Capture the cell that displays the provided text and extract its [X, Y] central coordinate. 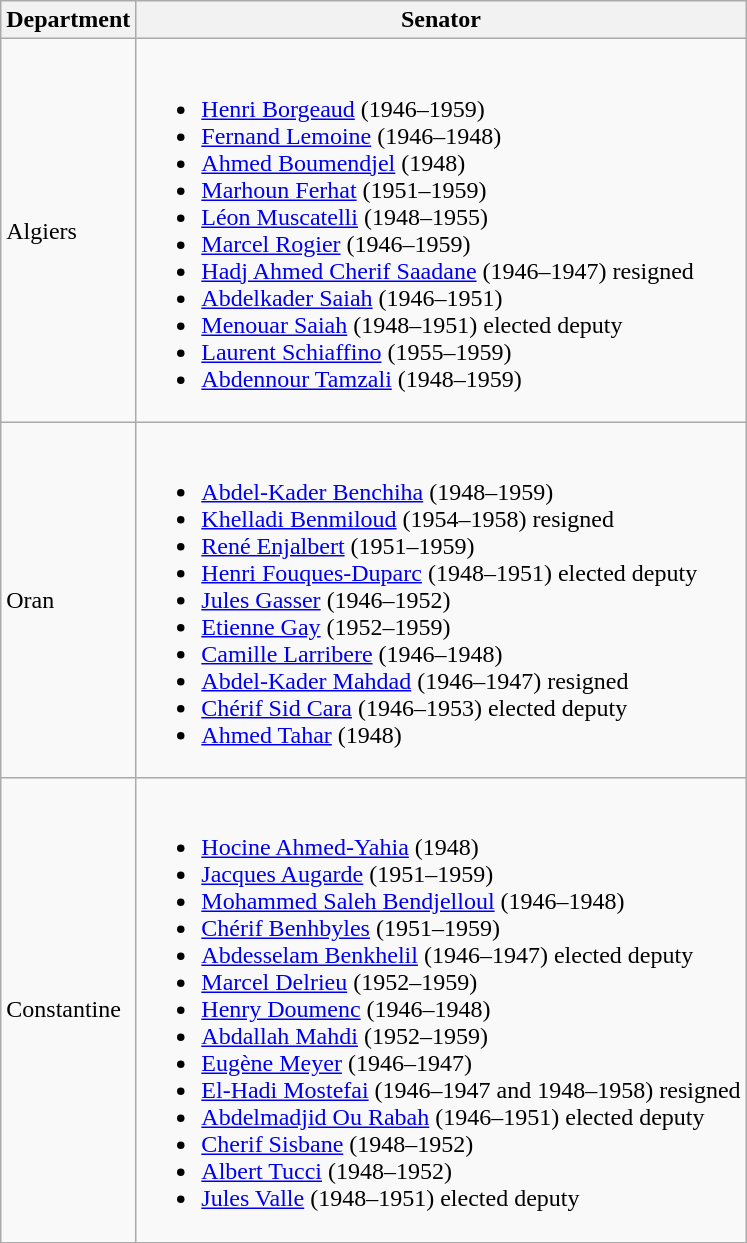
Constantine [68, 1010]
Department [68, 20]
Oran [68, 600]
Senator [441, 20]
Algiers [68, 230]
